Search for the cell housing the specified text and yield its [X, Y] center coordinate. 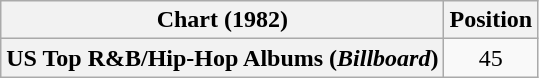
45 [491, 58]
Position [491, 20]
Chart (1982) [222, 20]
US Top R&B/Hip-Hop Albums (Billboard) [222, 58]
